Scan for the cell matching the given text and deliver its (X, Y) coordinate at center. 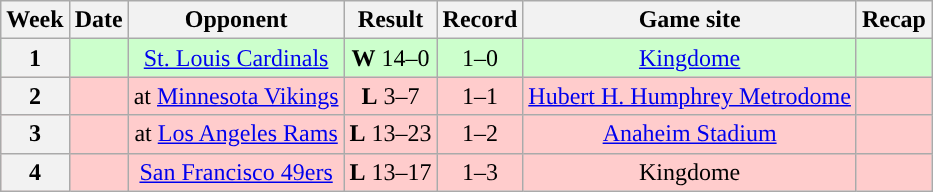
Recap (894, 20)
St. Louis Cardinals (236, 58)
Hubert H. Humphrey Metrodome (690, 96)
1–1 (480, 96)
3 (35, 134)
1 (35, 58)
1–3 (480, 172)
Date (98, 20)
L 13–17 (390, 172)
L 3–7 (390, 96)
1–2 (480, 134)
W 14–0 (390, 58)
Week (35, 20)
1–0 (480, 58)
2 (35, 96)
Record (480, 20)
L 13–23 (390, 134)
San Francisco 49ers (236, 172)
Game site (690, 20)
Result (390, 20)
Opponent (236, 20)
Anaheim Stadium (690, 134)
4 (35, 172)
at Minnesota Vikings (236, 96)
at Los Angeles Rams (236, 134)
